Determine the [X, Y] coordinate at the center of the cell enclosing the given text.  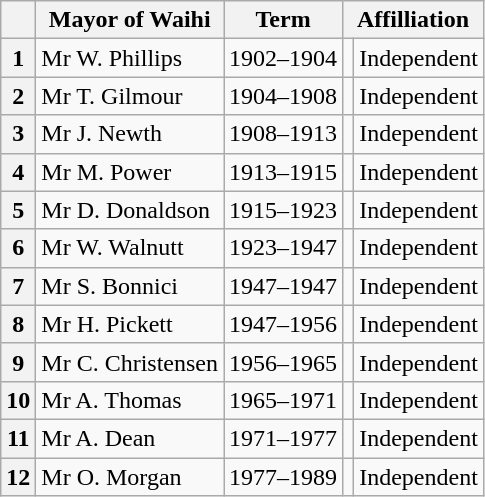
Mr W. Phillips [130, 58]
1 [18, 58]
Mr A. Thomas [130, 400]
4 [18, 172]
1915–1923 [284, 210]
10 [18, 400]
1977–1989 [284, 477]
6 [18, 248]
7 [18, 286]
Mr D. Donaldson [130, 210]
11 [18, 438]
Mr A. Dean [130, 438]
9 [18, 362]
Mr T. Gilmour [130, 96]
Mr C. Christensen [130, 362]
Mr W. Walnutt [130, 248]
3 [18, 134]
Mayor of Waihi [130, 20]
1956–1965 [284, 362]
1965–1971 [284, 400]
1904–1908 [284, 96]
Mr J. Newth [130, 134]
Term [284, 20]
1913–1915 [284, 172]
Mr S. Bonnici [130, 286]
1947–1956 [284, 324]
Affilliation [414, 20]
Mr H. Pickett [130, 324]
Mr M. Power [130, 172]
1971–1977 [284, 438]
1947–1947 [284, 286]
5 [18, 210]
1908–1913 [284, 134]
2 [18, 96]
12 [18, 477]
1923–1947 [284, 248]
1902–1904 [284, 58]
Mr O. Morgan [130, 477]
8 [18, 324]
